Return (X, Y) of the center of cell containing provided text 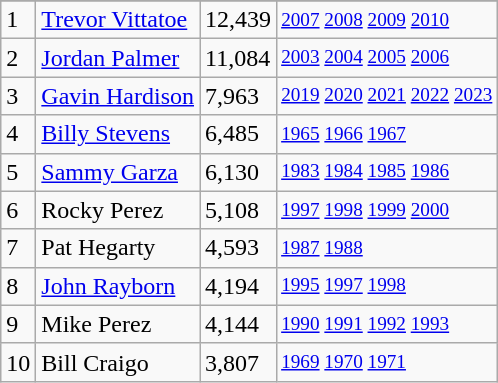
5,108 (238, 210)
6 (18, 210)
7 (18, 248)
7,963 (238, 96)
11,084 (238, 58)
Bill Craigo (118, 362)
6,485 (238, 134)
Jordan Palmer (118, 58)
3 (18, 96)
6,130 (238, 172)
2019 2020 2021 2022 2023 (387, 96)
Sammy Garza (118, 172)
Mike Perez (118, 324)
1995 1997 1998 (387, 286)
4,593 (238, 248)
Billy Stevens (118, 134)
2 (18, 58)
4,194 (238, 286)
9 (18, 324)
Pat Hegarty (118, 248)
Rocky Perez (118, 210)
8 (18, 286)
2003 2004 2005 2006 (387, 58)
10 (18, 362)
Trevor Vittatoe (118, 20)
4 (18, 134)
1987 1988 (387, 248)
Gavin Hardison (118, 96)
1 (18, 20)
1965 1966 1967 (387, 134)
1997 1998 1999 2000 (387, 210)
1990 1991 1992 1993 (387, 324)
2007 2008 2009 2010 (387, 20)
3,807 (238, 362)
1983 1984 1985 1986 (387, 172)
12,439 (238, 20)
4,144 (238, 324)
5 (18, 172)
John Rayborn (118, 286)
1969 1970 1971 (387, 362)
